Pinpoint the cell where the given text exists, returning its (x, y) midpoint coordinate. 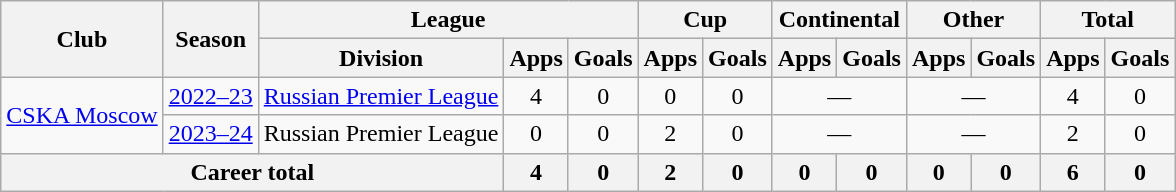
League (448, 20)
6 (1073, 172)
CSKA Moscow (82, 115)
Club (82, 39)
2022–23 (210, 96)
Cup (705, 20)
Continental (839, 20)
Career total (252, 172)
2023–24 (210, 134)
Division (381, 58)
Other (973, 20)
Total (1108, 20)
Season (210, 39)
